Return the [X, Y] coordinate for the center point of the cell that contains the specified text.  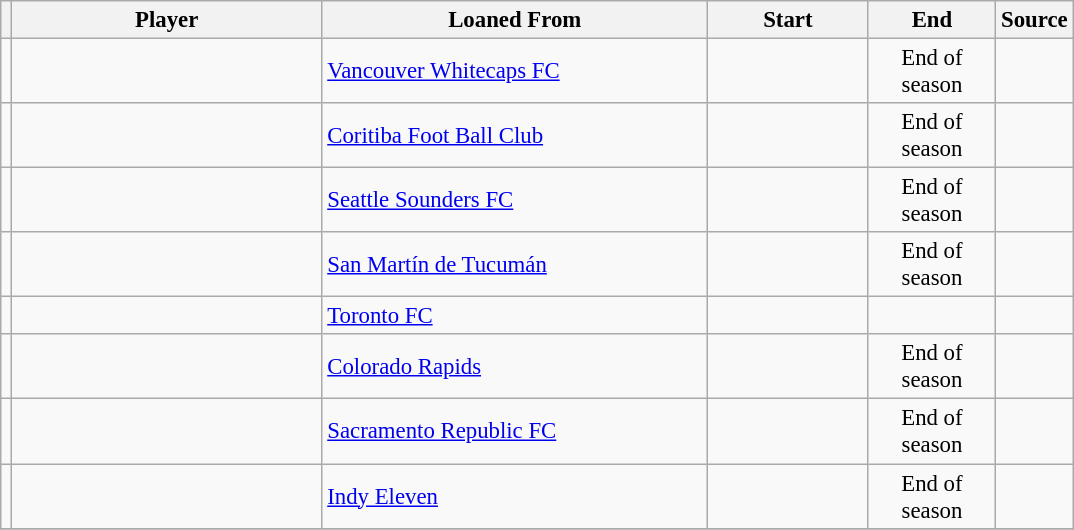
Indy Eleven [515, 496]
San Martín de Tucumán [515, 264]
Seattle Sounders FC [515, 200]
Vancouver Whitecaps FC [515, 72]
Source [1034, 20]
Player [166, 20]
Toronto FC [515, 316]
Start [788, 20]
Loaned From [515, 20]
End [932, 20]
Colorado Rapids [515, 366]
Coritiba Foot Ball Club [515, 136]
Sacramento Republic FC [515, 432]
